Extract the [X, Y] coordinate from the center of the cell holding the provided text.  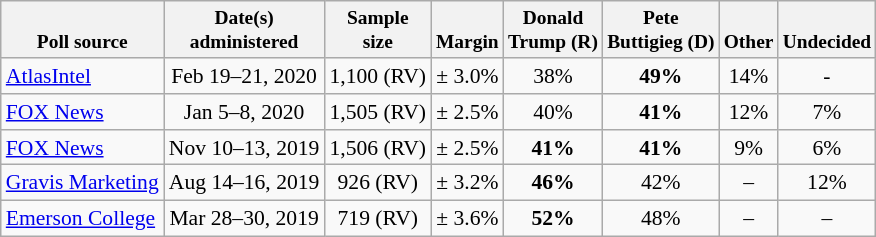
46% [552, 183]
Mar 28–30, 2019 [244, 219]
40% [552, 112]
49% [662, 76]
AtlasIntel [82, 76]
719 (RV) [378, 219]
Poll source [82, 30]
Undecided [827, 30]
1,100 (RV) [378, 76]
926 (RV) [378, 183]
DonaldTrump (R) [552, 30]
48% [662, 219]
± 3.6% [467, 219]
Date(s)administered [244, 30]
Nov 10–13, 2019 [244, 148]
42% [662, 183]
7% [827, 112]
1,505 (RV) [378, 112]
Gravis Marketing [82, 183]
Samplesize [378, 30]
± 3.2% [467, 183]
- [827, 76]
9% [748, 148]
1,506 (RV) [378, 148]
Margin [467, 30]
Aug 14–16, 2019 [244, 183]
Jan 5–8, 2020 [244, 112]
52% [552, 219]
Emerson College [82, 219]
PeteButtigieg (D) [662, 30]
14% [748, 76]
± 3.0% [467, 76]
Feb 19–21, 2020 [244, 76]
Other [748, 30]
38% [552, 76]
6% [827, 148]
